Detect which cell encompasses the target text, then output its (x, y) center coordinate. 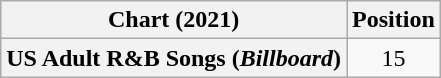
US Adult R&B Songs (Billboard) (174, 58)
Chart (2021) (174, 20)
15 (394, 58)
Position (394, 20)
